Output the [x, y] coordinate of the center of the cell containing the given text.  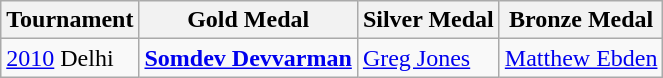
Matthew Ebden [581, 58]
2010 Delhi [70, 58]
Greg Jones [428, 58]
Somdev Devvarman [248, 58]
Bronze Medal [581, 20]
Tournament [70, 20]
Gold Medal [248, 20]
Silver Medal [428, 20]
